Identify which cell holds the provided text, then report its [X, Y] central coordinate. 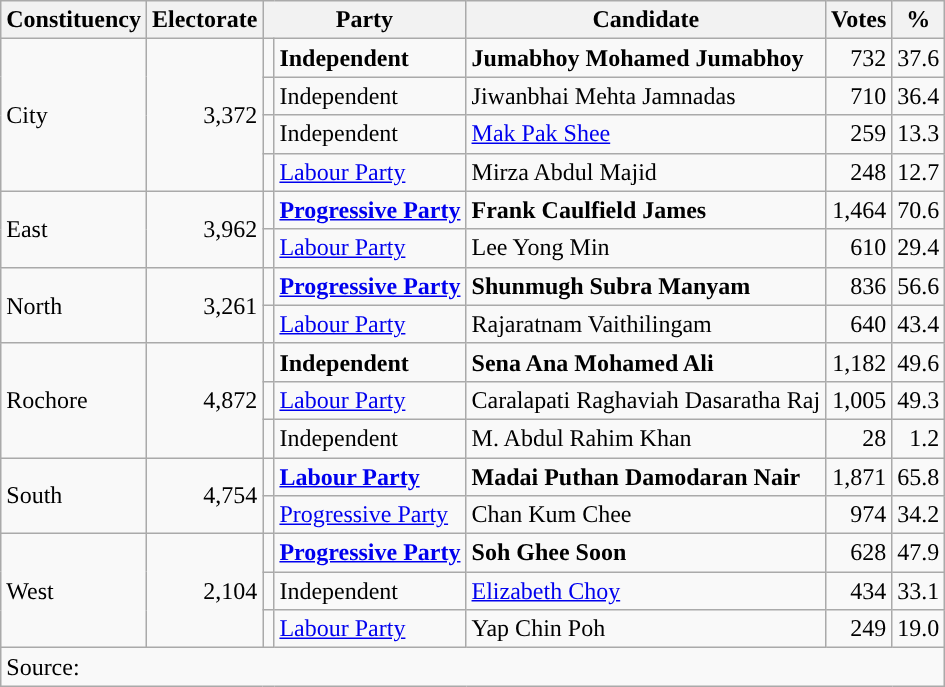
Madai Puthan Damodaran Nair [646, 477]
628 [859, 553]
13.3 [918, 134]
Rochore [74, 400]
29.4 [918, 248]
47.9 [918, 553]
South [74, 496]
Sena Ana Mohamed Ali [646, 362]
Source: [473, 667]
Soh Ghee Soon [646, 553]
Shunmugh Subra Manyam [646, 286]
Votes [859, 20]
North [74, 305]
49.6 [918, 362]
710 [859, 96]
Mirza Abdul Majid [646, 172]
% [918, 20]
Chan Kum Chee [646, 515]
836 [859, 286]
Yap Chin Poh [646, 629]
Electorate [204, 20]
249 [859, 629]
43.4 [918, 324]
259 [859, 134]
34.2 [918, 515]
37.6 [918, 58]
Jiwanbhai Mehta Jamnadas [646, 96]
3,962 [204, 229]
974 [859, 515]
Elizabeth Choy [646, 591]
1.2 [918, 438]
Jumabhoy Mohamed Jumabhoy [646, 58]
Lee Yong Min [646, 248]
M. Abdul Rahim Khan [646, 438]
1,182 [859, 362]
248 [859, 172]
732 [859, 58]
Rajaratnam Vaithilingam [646, 324]
4,872 [204, 400]
1,871 [859, 477]
Frank Caulfield James [646, 210]
3,372 [204, 115]
2,104 [204, 591]
640 [859, 324]
West [74, 591]
33.1 [918, 591]
19.0 [918, 629]
49.3 [918, 400]
Mak Pak Shee [646, 134]
Candidate [646, 20]
65.8 [918, 477]
56.6 [918, 286]
Caralapati Raghaviah Dasaratha Raj [646, 400]
70.6 [918, 210]
Party [364, 20]
434 [859, 591]
City [74, 115]
Constituency [74, 20]
3,261 [204, 305]
1,005 [859, 400]
4,754 [204, 496]
12.7 [918, 172]
1,464 [859, 210]
28 [859, 438]
36.4 [918, 96]
610 [859, 248]
East [74, 229]
